Identify which cell holds the provided text, then report its [X, Y] central coordinate. 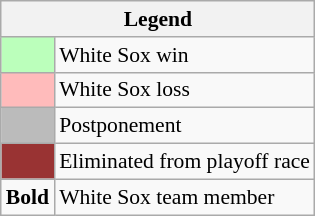
White Sox team member [184, 197]
Eliminated from playoff race [184, 162]
White Sox win [184, 55]
Bold [28, 197]
Postponement [184, 126]
White Sox loss [184, 90]
Legend [158, 19]
